Output the (x, y) coordinate of the center of the cell containing the given text.  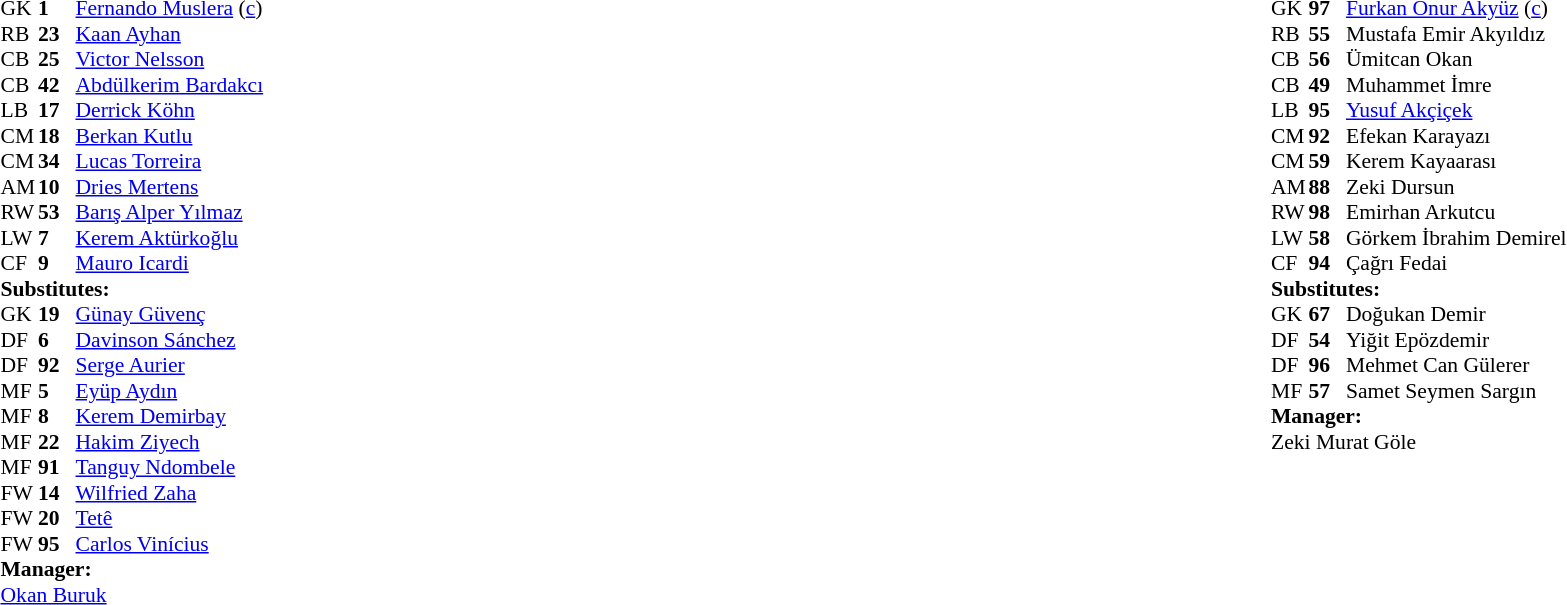
Emirhan Arkutcu (1456, 213)
Mustafa Emir Akyıldız (1456, 34)
Davinson Sánchez (170, 340)
8 (57, 417)
55 (1327, 34)
88 (1327, 187)
Mauro Icardi (170, 263)
Eyüp Aydın (170, 391)
Görkem İbrahim Demirel (1456, 238)
18 (57, 136)
Zeki Dursun (1456, 187)
Barış Alper Yılmaz (170, 213)
Tetê (170, 519)
54 (1327, 340)
Tanguy Ndombele (170, 467)
Abdülkerim Bardakcı (170, 85)
Kerem Demirbay (170, 417)
53 (57, 213)
58 (1327, 238)
Muhammet İmre (1456, 85)
Yusuf Akçiçek (1456, 111)
10 (57, 187)
Serge Aurier (170, 365)
19 (57, 315)
22 (57, 442)
25 (57, 59)
Dries Mertens (170, 187)
6 (57, 340)
Carlos Vinícius (170, 544)
9 (57, 263)
49 (1327, 85)
Berkan Kutlu (170, 136)
91 (57, 467)
Yiğit Epözdemir (1456, 340)
57 (1327, 391)
Mehmet Can Gülerer (1456, 365)
Samet Seymen Sargın (1456, 391)
Lucas Torreira (170, 161)
Günay Güvenç (170, 315)
Kaan Ayhan (170, 34)
94 (1327, 263)
98 (1327, 213)
20 (57, 519)
7 (57, 238)
14 (57, 493)
Victor Nelsson (170, 59)
67 (1327, 315)
5 (57, 391)
Derrick Köhn (170, 111)
42 (57, 85)
96 (1327, 365)
34 (57, 161)
Efekan Karayazı (1456, 136)
Çağrı Fedai (1456, 263)
23 (57, 34)
56 (1327, 59)
Wilfried Zaha (170, 493)
Kerem Kayaarası (1456, 161)
Hakim Ziyech (170, 442)
Ümitcan Okan (1456, 59)
Zeki Murat Göle (1419, 442)
Doğukan Demir (1456, 315)
Kerem Aktürkoğlu (170, 238)
59 (1327, 161)
17 (57, 111)
